For the text-containing cell, return its midpoint in [X, Y] coordinate format. 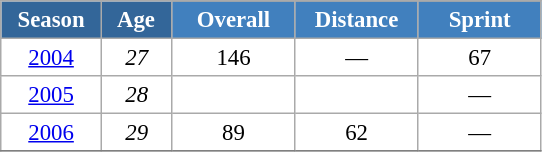
Age [136, 20]
Season [52, 20]
89 [234, 133]
Sprint [480, 20]
2006 [52, 133]
28 [136, 95]
2004 [52, 58]
62 [356, 133]
29 [136, 133]
146 [234, 58]
Distance [356, 20]
27 [136, 58]
Overall [234, 20]
67 [480, 58]
2005 [52, 95]
